From the cell containing the given text, extract its center point as [X, Y] coordinate. 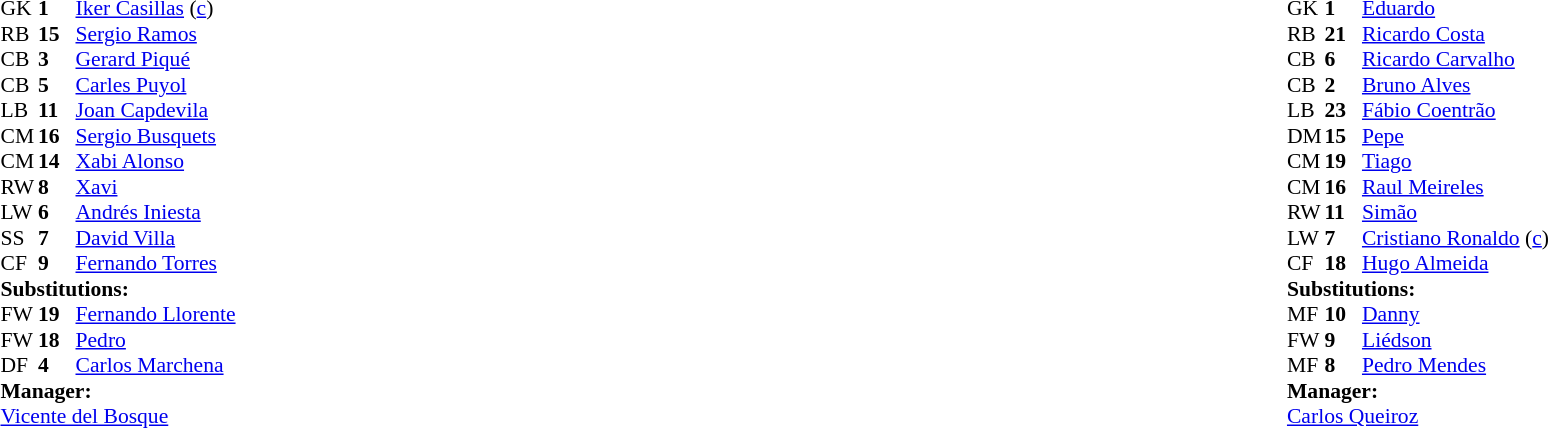
Fernando Llorente [156, 315]
Carlos Marchena [156, 365]
3 [57, 59]
2 [1343, 85]
Xabi Alonso [156, 161]
DF [19, 365]
21 [1343, 34]
5 [57, 85]
Sergio Ramos [156, 34]
Joan Capdevila [156, 111]
Manager: [118, 391]
14 [57, 161]
David Villa [156, 238]
Gerard Piqué [156, 59]
10 [1343, 315]
Fernando Torres [156, 263]
DM [1306, 136]
4 [57, 365]
Sergio Busquets [156, 136]
Carles Puyol [156, 85]
Pedro [156, 340]
Andrés Iniesta [156, 213]
Xavi [156, 187]
Substitutions: [118, 289]
SS [19, 238]
23 [1343, 111]
